Search for the cell housing the specified text and yield its (x, y) center coordinate. 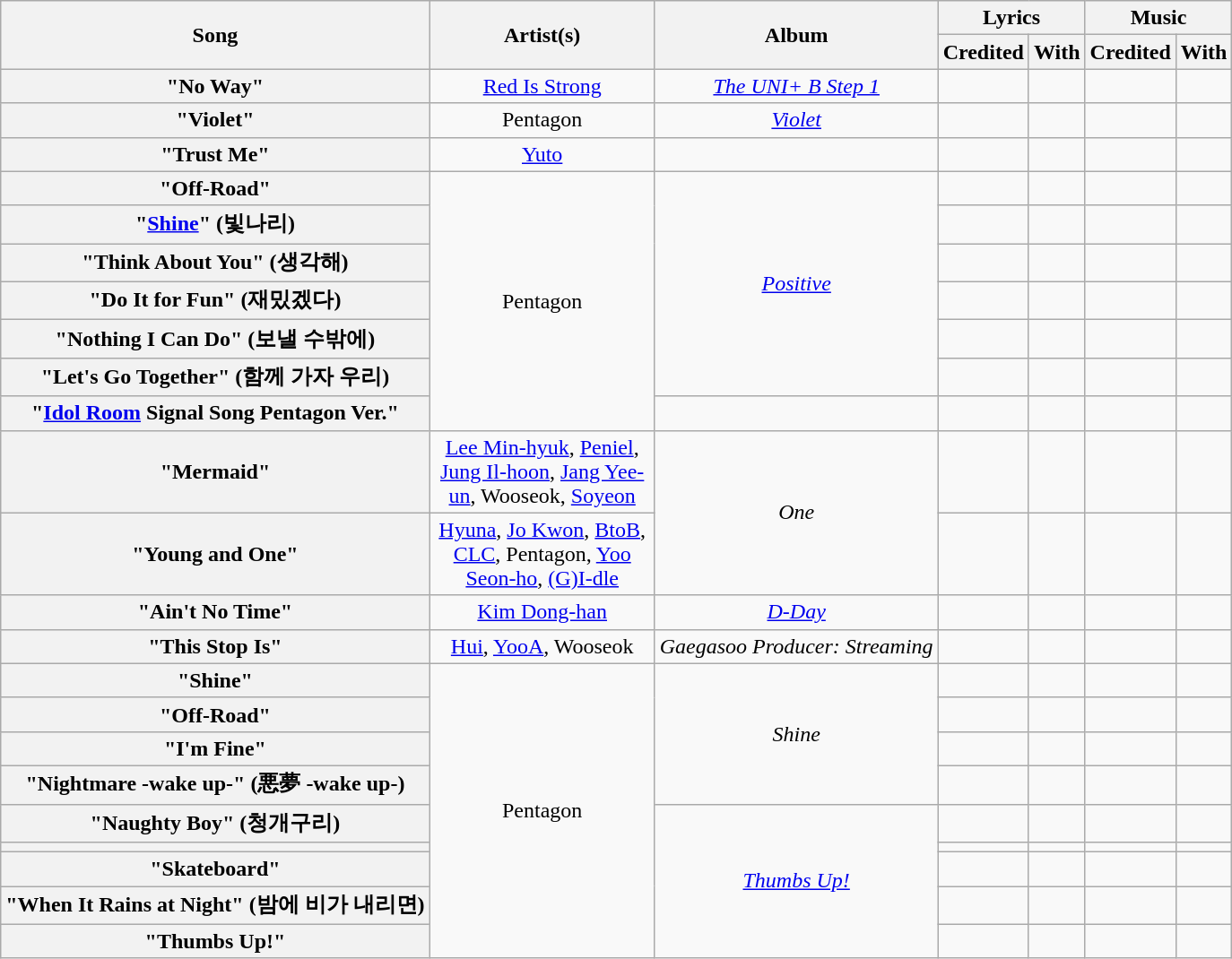
"Shine" (빛나리) (215, 224)
"Idol Room Signal Song Pentagon Ver." (215, 413)
"Naughty Boy" (청개구리) (215, 823)
"Let's Go Together" (함께 가자 우리) (215, 376)
"This Stop Is" (215, 646)
One (796, 513)
"Nightmare -wake up-" (悪夢 -wake up-) (215, 785)
"Do It for Fun" (재밌겠다) (215, 301)
Violet (796, 120)
"No Way" (215, 86)
Hui, YooA, Wooseok (542, 646)
"When It Rains at Night" (밤에 비가 내리면) (215, 905)
"Nothing I Can Do" (보낼 수밖에) (215, 339)
Gaegasoo Producer: Streaming (796, 646)
Positive (796, 283)
Thumbs Up! (796, 881)
Album (796, 35)
"Mermaid" (215, 471)
"Ain't No Time" (215, 612)
"Skateboard" (215, 869)
"I'm Fine" (215, 748)
Kim Dong-han (542, 612)
"Shine" (215, 680)
Hyuna, Jo Kwon, BtoB, CLC, Pentagon, Yoo Seon-ho, (G)I-dle (542, 554)
"Violet" (215, 120)
Song (215, 35)
"Think About You" (생각해) (215, 264)
Lyrics (1011, 18)
"Young and One" (215, 554)
The UNI+ B Step 1 (796, 86)
Artist(s) (542, 35)
Shine (796, 733)
Lee Min-hyuk, Peniel, Jung Il-hoon, Jang Yee-un, Wooseok, Soyeon (542, 471)
Music (1158, 18)
"Trust Me" (215, 154)
D-Day (796, 612)
Yuto (542, 154)
"Thumbs Up!" (215, 941)
Red Is Strong (542, 86)
